Output the (x, y) coordinate of the center of the cell containing the given text.  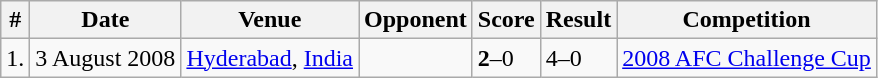
Date (106, 20)
Opponent (416, 20)
3 August 2008 (106, 58)
Score (506, 20)
Result (578, 20)
Venue (270, 20)
4–0 (578, 58)
Competition (747, 20)
Hyderabad, India (270, 58)
2–0 (506, 58)
1. (16, 58)
2008 AFC Challenge Cup (747, 58)
# (16, 20)
